From the cell containing the given text, extract its center point as (X, Y) coordinate. 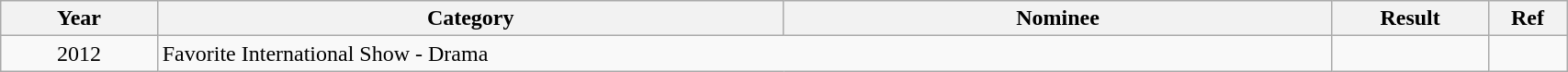
Favorite International Show - Drama (744, 54)
Result (1410, 18)
Nominee (1058, 18)
2012 (79, 54)
Year (79, 18)
Ref (1527, 18)
Category (470, 18)
